Extract the (x, y) coordinate from the center of the cell holding the provided text.  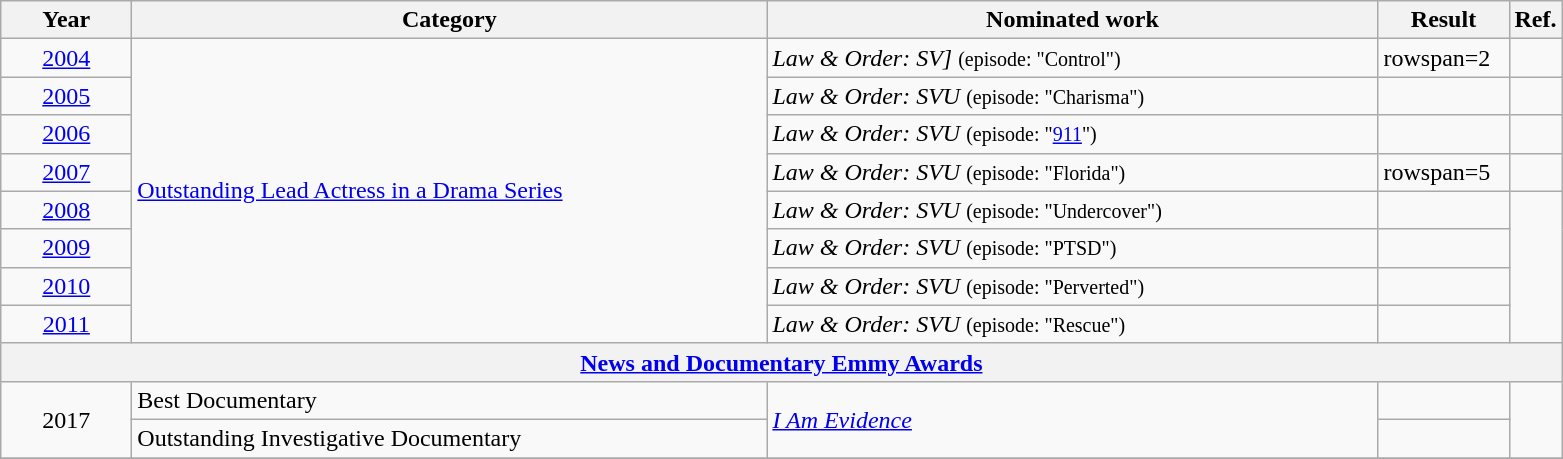
News and Documentary Emmy Awards (782, 362)
2008 (66, 210)
Law & Order: SVU (episode: "Florida") (1072, 172)
Outstanding Investigative Documentary (450, 438)
Law & Order: SVU (episode: "911") (1072, 134)
2005 (66, 96)
Category (450, 20)
Year (66, 20)
2010 (66, 286)
2017 (66, 419)
Result (1444, 20)
Nominated work (1072, 20)
2004 (66, 58)
rowspan=5 (1444, 172)
I Am Evidence (1072, 419)
Law & Order: SVU (episode: "PTSD") (1072, 248)
Best Documentary (450, 400)
2011 (66, 324)
Law & Order: SVU (episode: "Undercover") (1072, 210)
Law & Order: SVU (episode: "Perverted") (1072, 286)
Law & Order: SV] (episode: "Control") (1072, 58)
rowspan=2 (1444, 58)
2009 (66, 248)
Ref. (1536, 20)
2006 (66, 134)
Law & Order: SVU (episode: "Charisma") (1072, 96)
2007 (66, 172)
Law & Order: SVU (episode: "Rescue") (1072, 324)
Outstanding Lead Actress in a Drama Series (450, 191)
